For the text-containing cell, return its midpoint in (x, y) coordinate format. 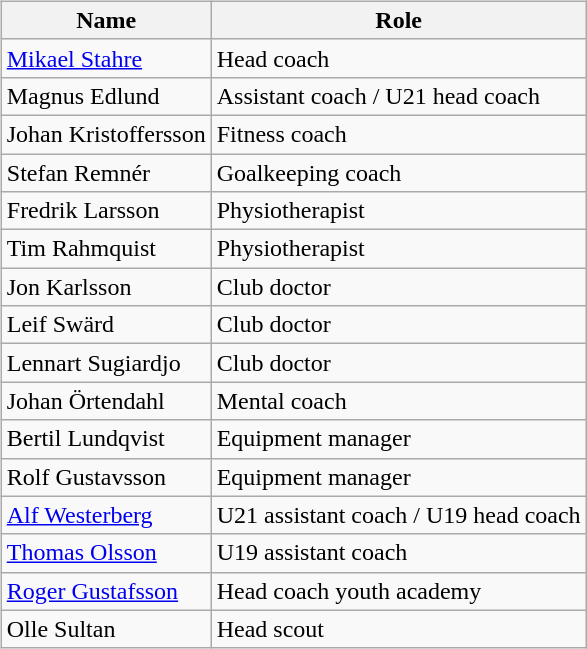
Bertil Lundqvist (106, 439)
Magnus Edlund (106, 96)
Thomas Olsson (106, 553)
Mental coach (398, 401)
Head scout (398, 629)
Stefan Remnér (106, 173)
Mikael Stahre (106, 58)
Roger Gustafsson (106, 591)
Jon Karlsson (106, 287)
Head coach youth academy (398, 591)
Assistant coach / U21 head coach (398, 96)
Role (398, 20)
Head coach (398, 58)
Alf Westerberg (106, 515)
Fitness coach (398, 134)
Fredrik Larsson (106, 211)
Leif Swärd (106, 325)
Name (106, 20)
Rolf Gustavsson (106, 477)
Lennart Sugiardjo (106, 363)
Johan Örtendahl (106, 401)
Johan Kristoffersson (106, 134)
Olle Sultan (106, 629)
U21 assistant coach / U19 head coach (398, 515)
Goalkeeping coach (398, 173)
U19 assistant coach (398, 553)
Tim Rahmquist (106, 249)
